From the cell containing the given text, extract its center point as [x, y] coordinate. 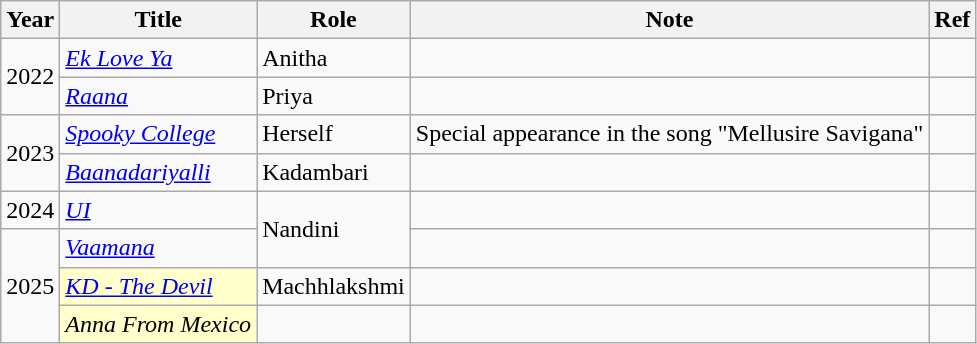
Special appearance in the song "Mellusire Savigana" [669, 134]
Nandini [334, 229]
Title [158, 20]
Spooky College [158, 134]
Machhlakshmi [334, 286]
Anitha [334, 58]
UI [158, 210]
Anna From Mexico [158, 324]
2024 [30, 210]
2022 [30, 77]
Priya [334, 96]
Ref [952, 20]
Raana [158, 96]
Baanadariyalli [158, 172]
Vaamana [158, 248]
Role [334, 20]
Ek Love Ya [158, 58]
Herself [334, 134]
KD - The Devil [158, 286]
2023 [30, 153]
Kadambari [334, 172]
Year [30, 20]
2025 [30, 286]
Note [669, 20]
